Provide the (x, y) coordinate of the cell's center where the given text is located.  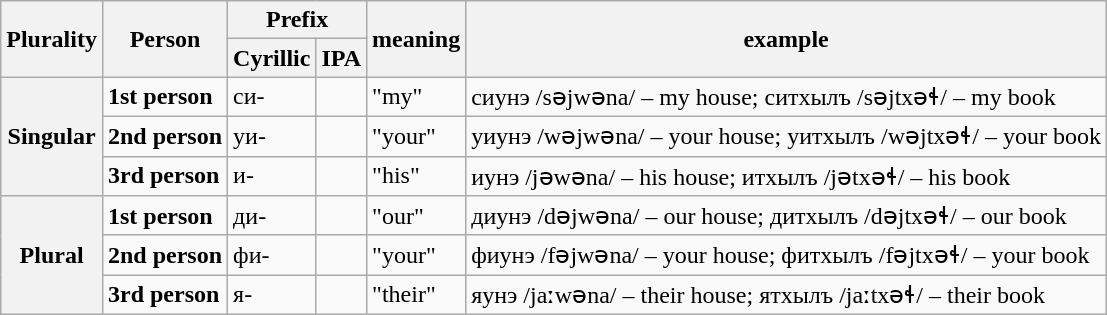
и- (272, 176)
уиунэ /wəjwəna/ – your house; уитхылъ /wəjtxəɬ/ – your book (786, 136)
Prefix (298, 20)
Plural (52, 256)
Plurality (52, 39)
уи- (272, 136)
"their" (416, 295)
ди- (272, 216)
meaning (416, 39)
яунэ /jaːwəna/ – their house; ятхылъ /jaːtxəɬ/ – their book (786, 295)
IPA (342, 58)
иунэ /jəwəna/ – his house; итхылъ /jətxəɬ/ – his book (786, 176)
"my" (416, 97)
диунэ /dəjwəna/ – our house; дитхылъ /dəjtxəɬ/ – our book (786, 216)
си- (272, 97)
Person (164, 39)
"his" (416, 176)
сиунэ /səjwəna/ – my house; ситхылъ /səjtxəɬ/ – my book (786, 97)
Singular (52, 136)
я- (272, 295)
example (786, 39)
фиунэ /fəjwəna/ – your house; фитхылъ /fəjtxəɬ/ – your book (786, 255)
фи- (272, 255)
"our" (416, 216)
Cyrillic (272, 58)
